Find where the given text appears and provide that cell's center as [x, y] coordinate. 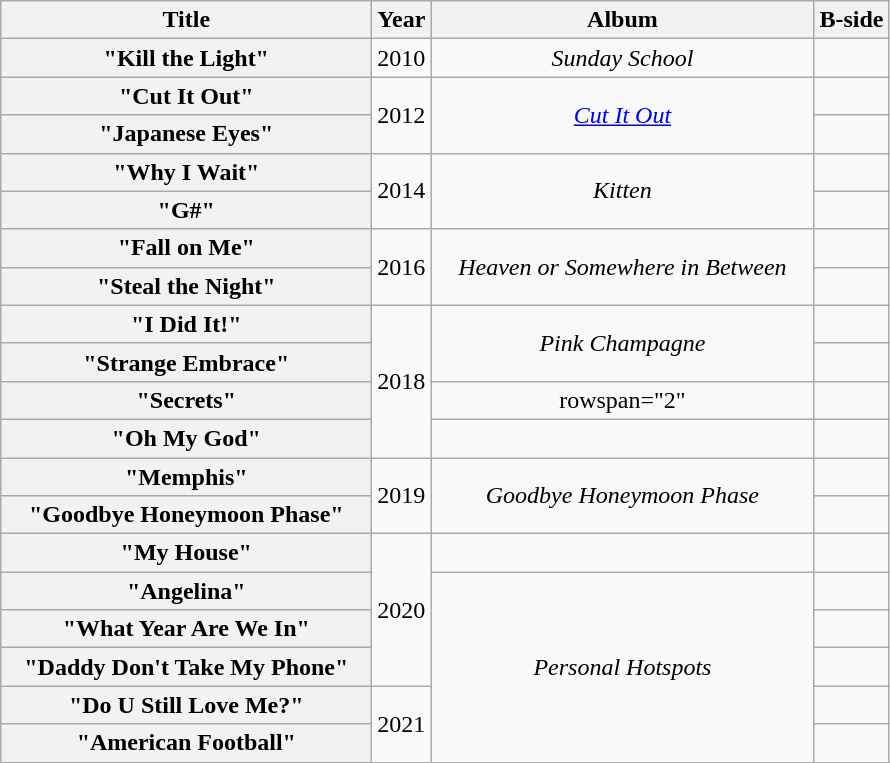
"What Year Are We In" [186, 629]
"Why I Wait" [186, 172]
B-side [852, 20]
Title [186, 20]
Goodbye Honeymoon Phase [622, 496]
2014 [402, 191]
Cut It Out [622, 115]
"Secrets" [186, 400]
"G#" [186, 210]
2020 [402, 610]
"I Did It!" [186, 324]
"Goodbye Honeymoon Phase" [186, 515]
2010 [402, 58]
2016 [402, 267]
Kitten [622, 191]
"Cut It Out" [186, 96]
Album [622, 20]
"Do U Still Love Me?" [186, 705]
"My House" [186, 553]
"Fall on Me" [186, 248]
"Steal the Night" [186, 286]
"Angelina" [186, 591]
2012 [402, 115]
Year [402, 20]
Heaven or Somewhere in Between [622, 267]
Personal Hotspots [622, 667]
"Daddy Don't Take My Phone" [186, 667]
"Japanese Eyes" [186, 134]
"Oh My God" [186, 438]
2018 [402, 381]
2021 [402, 724]
"Kill the Light" [186, 58]
"Memphis" [186, 477]
"American Football" [186, 743]
Sunday School [622, 58]
2019 [402, 496]
rowspan="2" [622, 400]
"Strange Embrace" [186, 362]
Pink Champagne [622, 343]
